Scan for the cell matching the given text and deliver its [x, y] coordinate at center. 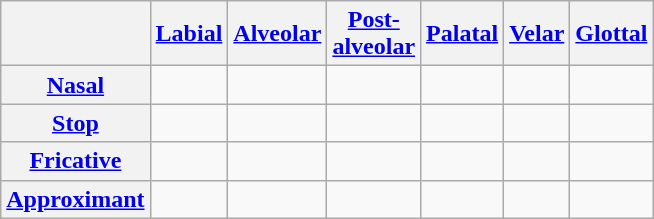
Approximant [76, 199]
Stop [76, 123]
Palatal [462, 34]
Velar [537, 34]
Labial [189, 34]
Nasal [76, 85]
Fricative [76, 161]
Post-alveolar [374, 34]
Glottal [612, 34]
Alveolar [278, 34]
